Output the [x, y] coordinate of the center of the cell containing the given text.  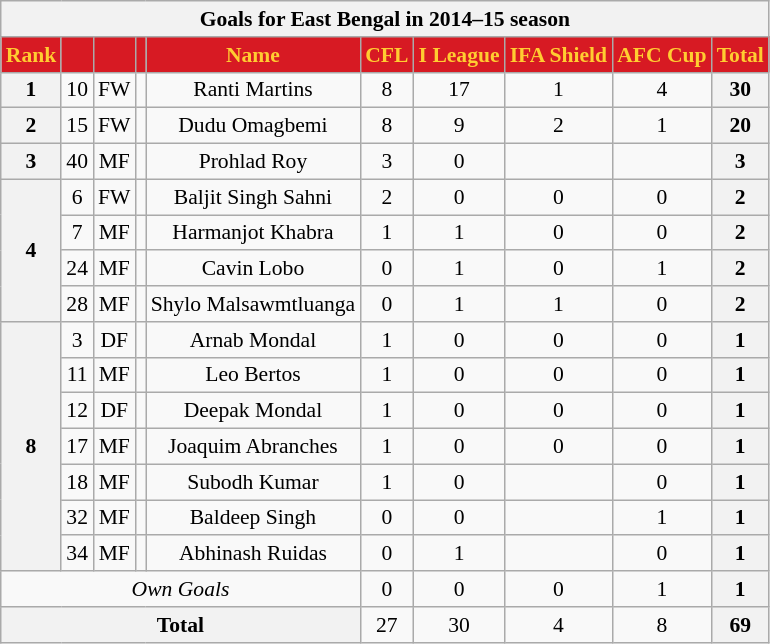
Own Goals [180, 589]
Joaquim Abranches [254, 447]
Rank [32, 55]
Leo Bertos [254, 375]
11 [77, 375]
Baldeep Singh [254, 518]
15 [77, 126]
34 [77, 554]
9 [460, 126]
Cavin Lobo [254, 269]
Subodh Kumar [254, 482]
10 [77, 90]
CFL [386, 55]
IFA Shield [559, 55]
Abhinash Ruidas [254, 554]
7 [77, 233]
Ranti Martins [254, 90]
Dudu Omagbemi [254, 126]
Harmanjot Khabra [254, 233]
Goals for East Bengal in 2014–15 season [385, 19]
24 [77, 269]
Baljit Singh Sahni [254, 197]
I League [460, 55]
40 [77, 162]
28 [77, 304]
12 [77, 411]
69 [740, 625]
AFC Cup [662, 55]
27 [386, 625]
20 [740, 126]
32 [77, 518]
6 [77, 197]
18 [77, 482]
Shylo Malsawmtluanga [254, 304]
Deepak Mondal [254, 411]
Arnab Mondal [254, 340]
Name [254, 55]
Prohlad Roy [254, 162]
